Capture the cell that displays the provided text and extract its [X, Y] central coordinate. 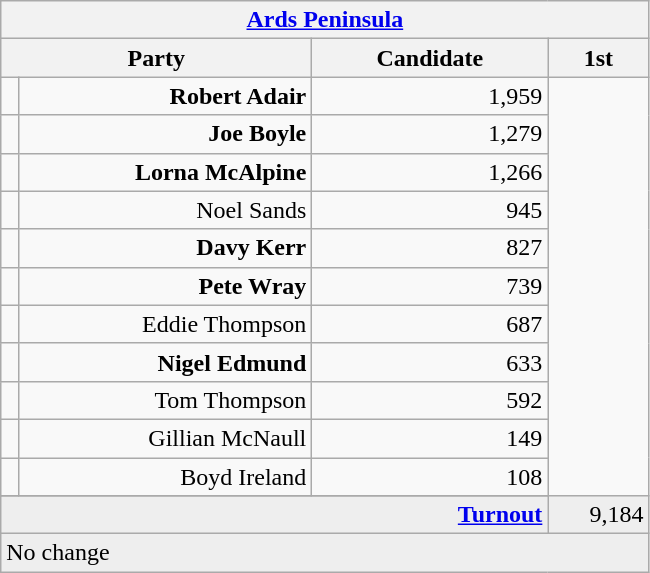
Tom Thompson [166, 400]
108 [430, 477]
9,184 [598, 515]
633 [430, 362]
Noel Sands [166, 210]
827 [430, 248]
Candidate [430, 58]
Davy Kerr [166, 248]
Party [156, 58]
1,266 [430, 172]
Nigel Edmund [166, 362]
Turnout [274, 515]
1,959 [430, 96]
1st [598, 58]
No change [325, 553]
149 [430, 438]
Ards Peninsula [325, 20]
592 [430, 400]
739 [430, 286]
945 [430, 210]
Lorna McAlpine [166, 172]
Eddie Thompson [166, 324]
Robert Adair [166, 96]
Gillian McNaull [166, 438]
1,279 [430, 134]
Joe Boyle [166, 134]
687 [430, 324]
Pete Wray [166, 286]
Boyd Ireland [166, 477]
